Locate the cell with the specified text and output its [X, Y] center coordinate. 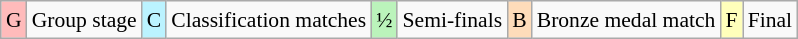
Group stage [84, 20]
B [520, 20]
Bronze medal match [626, 20]
C [154, 20]
G [14, 20]
½ [384, 20]
Semi-finals [452, 20]
Classification matches [268, 20]
Final [770, 20]
F [731, 20]
